Identify which cell holds the provided text, then report its (x, y) central coordinate. 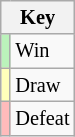
Win (42, 51)
Draw (42, 85)
Key (38, 17)
Defeat (42, 118)
